Identify which cell holds the provided text, then report its (x, y) central coordinate. 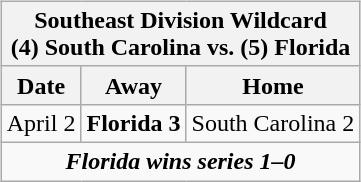
Home (273, 85)
South Carolina 2 (273, 123)
Date (41, 85)
Southeast Division Wildcard(4) South Carolina vs. (5) Florida (180, 34)
Florida wins series 1–0 (180, 161)
April 2 (41, 123)
Florida 3 (134, 123)
Away (134, 85)
